Scan for the cell matching the given text and deliver its (x, y) coordinate at center. 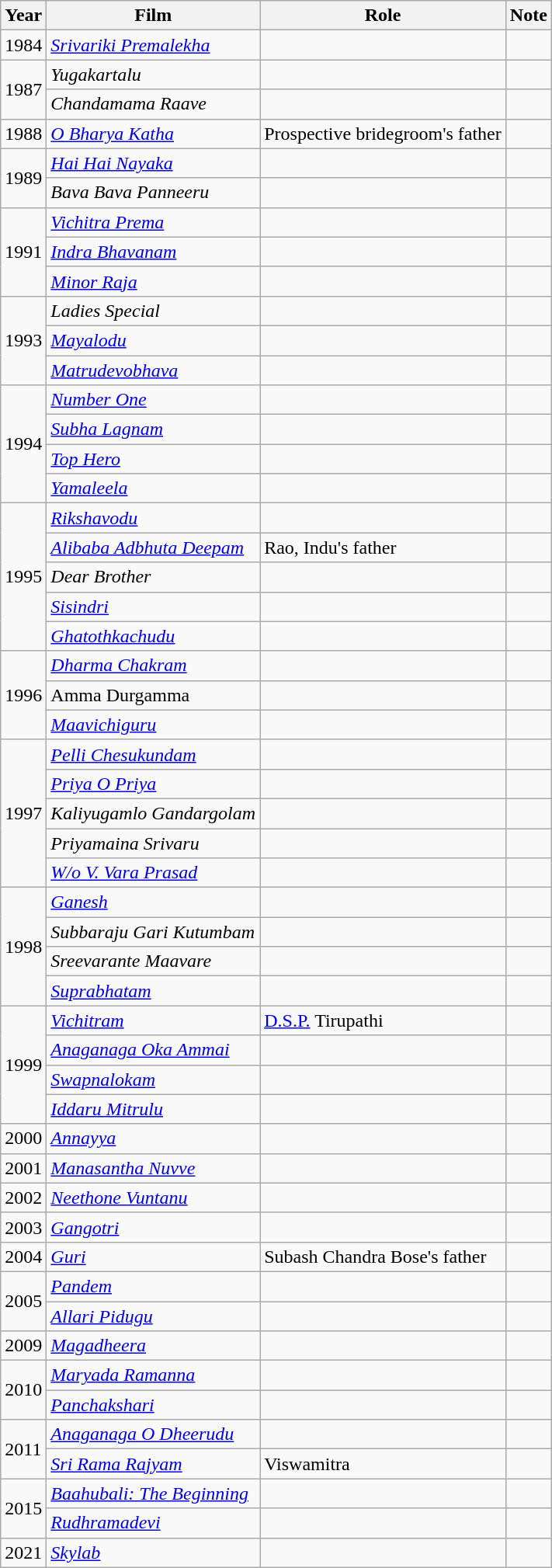
Manasantha Nuvve (154, 1168)
Number One (154, 400)
Gangotri (154, 1227)
Prospective bridegroom's father (384, 134)
Rao, Indu's father (384, 548)
Ladies Special (154, 311)
Viswamitra (384, 1464)
Hai Hai Nayaka (154, 163)
Dharma Chakram (154, 666)
1999 (23, 1065)
Baahubali: The Beginning (154, 1493)
2010 (23, 1390)
Guri (154, 1257)
Bava Bava Panneeru (154, 193)
1984 (23, 45)
Matrudevobhava (154, 370)
2000 (23, 1139)
Year (23, 16)
Indra Bhavanam (154, 252)
Minor Raja (154, 281)
Ganesh (154, 902)
D.S.P. Tirupathi (384, 1020)
Note (528, 16)
Srivariki Premalekha (154, 45)
Allari Pidugu (154, 1316)
2021 (23, 1552)
Subbaraju Gari Kutumbam (154, 932)
Priyamaina Srivaru (154, 843)
Yugakartalu (154, 75)
Film (154, 16)
1988 (23, 134)
1997 (23, 813)
Maryada Ramanna (154, 1375)
Chandamama Raave (154, 104)
Magadheera (154, 1346)
Rudhramadevi (154, 1523)
2003 (23, 1227)
2001 (23, 1168)
2004 (23, 1257)
2015 (23, 1508)
Role (384, 16)
Yamaleela (154, 488)
1995 (23, 577)
2002 (23, 1198)
Sri Rama Rajyam (154, 1464)
Sreevarante Maavare (154, 961)
Top Hero (154, 459)
Panchakshari (154, 1405)
Anaganaga O Dheerudu (154, 1434)
O Bharya Katha (154, 134)
Neethone Vuntanu (154, 1198)
Suprabhatam (154, 991)
2009 (23, 1346)
Kaliyugamlo Gandargolam (154, 813)
Amma Durgamma (154, 695)
1987 (23, 89)
Anaganaga Oka Ammai (154, 1050)
Dear Brother (154, 577)
Vichitra Prema (154, 222)
Sisindri (154, 607)
Pelli Chesukundam (154, 754)
Swapnalokam (154, 1080)
Ghatothkachudu (154, 636)
Alibaba Adbhuta Deepam (154, 548)
Subash Chandra Bose's father (384, 1257)
Pandem (154, 1286)
2011 (23, 1449)
1993 (23, 340)
Maavichiguru (154, 725)
Skylab (154, 1552)
2005 (23, 1301)
Priya O Priya (154, 784)
Mayalodu (154, 340)
Iddaru Mitrulu (154, 1109)
Annayya (154, 1139)
W/o V. Vara Prasad (154, 873)
Rikshavodu (154, 518)
Subha Lagnam (154, 429)
1991 (23, 252)
1994 (23, 444)
1996 (23, 695)
Vichitram (154, 1020)
1989 (23, 178)
1998 (23, 947)
